Pinpoint the cell where the given text exists, returning its (x, y) midpoint coordinate. 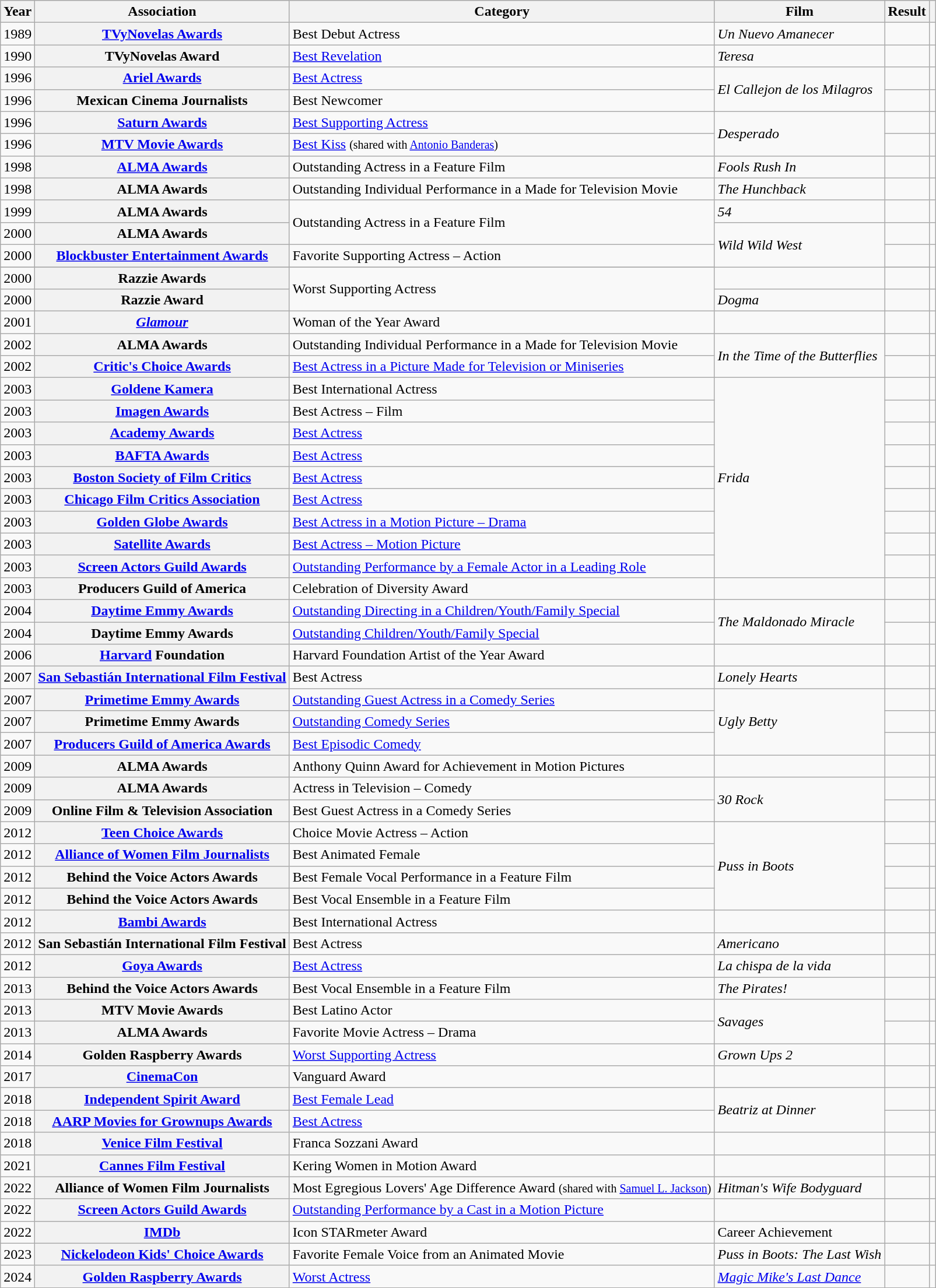
Choice Movie Actress – Action (502, 833)
Un Nuevo Amanecer (800, 34)
Best Female Vocal Performance in a Feature Film (502, 877)
Golden Globe Awards (162, 522)
Best Guest Actress in a Comedy Series (502, 810)
1999 (17, 211)
Franca Sozzani Award (502, 1143)
Actress in Television – Comedy (502, 788)
Best Actress in a Motion Picture – Drama (502, 522)
Best Episodic Comedy (502, 744)
Americano (800, 943)
Favorite Movie Actress – Drama (502, 1033)
Critic's Choice Awards (162, 367)
Frida (800, 478)
Woman of the Year Award (502, 322)
Harvard Foundation Artist of the Year Award (502, 655)
Glamour (162, 322)
Teen Choice Awards (162, 833)
Goya Awards (162, 966)
El Callejon de los Milagros (800, 89)
Best Actress – Film (502, 411)
Outstanding Comedy Series (502, 722)
Puss in Boots (800, 866)
Teresa (800, 56)
Best Newcomer (502, 100)
Razzie Award (162, 300)
Icon STARmeter Award (502, 1232)
Best Revelation (502, 56)
Favorite Female Voice from an Animated Movie (502, 1254)
Kering Women in Motion Award (502, 1166)
Ugly Betty (800, 722)
Category (502, 12)
Result (907, 12)
The Maldonado Miracle (800, 622)
Outstanding Performance by a Female Actor in a Leading Role (502, 566)
BAFTA Awards (162, 455)
Outstanding Performance by a Cast in a Motion Picture (502, 1210)
Career Achievement (800, 1232)
2006 (17, 655)
Vanguard Award (502, 1077)
CinemaCon (162, 1077)
Nickelodeon Kids' Choice Awards (162, 1254)
Puss in Boots: The Last Wish (800, 1254)
Dogma (800, 300)
Best Kiss (shared with Antonio Banderas) (502, 145)
Best Animated Female (502, 855)
La chispa de la vida (800, 966)
IMDb (162, 1232)
Grown Ups 2 (800, 1055)
Outstanding Children/Youth/Family Special (502, 633)
AARP Movies for Grownups Awards (162, 1121)
The Pirates! (800, 988)
TVyNovelas Awards (162, 34)
2014 (17, 1055)
Favorite Supporting Actress – Action (502, 255)
54 (800, 211)
Blockbuster Entertainment Awards (162, 255)
In the Time of the Butterflies (800, 356)
Hitman's Wife Bodyguard (800, 1188)
Fools Rush In (800, 167)
1990 (17, 56)
Best Supporting Actress (502, 122)
30 Rock (800, 799)
Magic Mike's Last Dance (800, 1276)
Beatriz at Dinner (800, 1110)
Outstanding Directing in a Children/Youth/Family Special (502, 610)
Year (17, 12)
Worst Actress (502, 1276)
Best Female Lead (502, 1099)
Association (162, 12)
Online Film & Television Association (162, 810)
Venice Film Festival (162, 1143)
2024 (17, 1276)
Satellite Awards (162, 544)
Harvard Foundation (162, 655)
The Hunchback (800, 189)
Best Actress – Motion Picture (502, 544)
Most Egregious Lovers' Age Difference Award (shared with Samuel L. Jackson) (502, 1188)
Best Latino Actor (502, 1010)
Best Actress in a Picture Made for Television or Miniseries (502, 367)
Producers Guild of America (162, 588)
Boston Society of Film Critics (162, 478)
Anthony Quinn Award for Achievement in Motion Pictures (502, 766)
Bambi Awards (162, 921)
Saturn Awards (162, 122)
Best Debut Actress (502, 34)
Cannes Film Festival (162, 1166)
Film (800, 12)
Celebration of Diversity Award (502, 588)
TVyNovelas Award (162, 56)
2017 (17, 1077)
2001 (17, 322)
Desperado (800, 134)
Ariel Awards (162, 78)
Chicago Film Critics Association (162, 500)
Independent Spirit Award (162, 1099)
Academy Awards (162, 433)
Producers Guild of America Awards (162, 744)
Savages (800, 1022)
Outstanding Guest Actress in a Comedy Series (502, 700)
Mexican Cinema Journalists (162, 100)
2021 (17, 1166)
Lonely Hearts (800, 678)
1989 (17, 34)
Goldene Kamera (162, 389)
2023 (17, 1254)
Imagen Awards (162, 411)
Razzie Awards (162, 278)
Wild Wild West (800, 244)
